Capture the cell that displays the provided text and extract its (x, y) central coordinate. 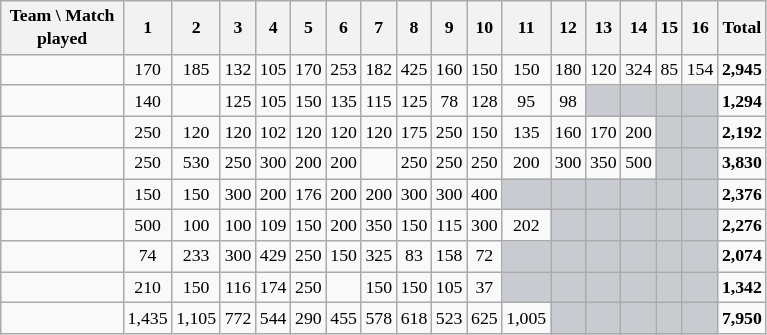
158 (450, 256)
154 (700, 70)
176 (308, 194)
578 (378, 318)
12 (568, 28)
8 (414, 28)
182 (378, 70)
37 (484, 288)
5 (308, 28)
15 (669, 28)
185 (196, 70)
7 (378, 28)
2 (196, 28)
74 (148, 256)
210 (148, 288)
98 (568, 100)
132 (238, 70)
78 (450, 100)
2,276 (742, 226)
72 (484, 256)
544 (274, 318)
2,074 (742, 256)
625 (484, 318)
772 (238, 318)
16 (700, 28)
618 (414, 318)
1,342 (742, 288)
233 (196, 256)
455 (344, 318)
2,945 (742, 70)
2,376 (742, 194)
202 (526, 226)
3,830 (742, 162)
324 (638, 70)
128 (484, 100)
83 (414, 256)
1,435 (148, 318)
3 (238, 28)
429 (274, 256)
10 (484, 28)
Team \ Match played (62, 28)
400 (484, 194)
290 (308, 318)
2,192 (742, 132)
523 (450, 318)
1 (148, 28)
174 (274, 288)
102 (274, 132)
109 (274, 226)
116 (238, 288)
180 (568, 70)
11 (526, 28)
1,005 (526, 318)
95 (526, 100)
140 (148, 100)
14 (638, 28)
175 (414, 132)
9 (450, 28)
425 (414, 70)
Total (742, 28)
325 (378, 256)
13 (604, 28)
4 (274, 28)
1,105 (196, 318)
253 (344, 70)
6 (344, 28)
1,294 (742, 100)
7,950 (742, 318)
530 (196, 162)
85 (669, 70)
